For the text-containing cell, return its midpoint in [X, Y] coordinate format. 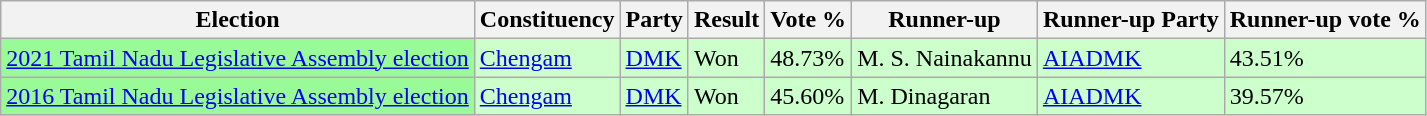
Party [654, 20]
M. Dinagaran [945, 96]
43.51% [1325, 58]
Runner-up vote % [1325, 20]
Election [238, 20]
39.57% [1325, 96]
Runner-up Party [1130, 20]
Constituency [547, 20]
Vote % [808, 20]
48.73% [808, 58]
M. S. Nainakannu [945, 58]
Result [726, 20]
2021 Tamil Nadu Legislative Assembly election [238, 58]
2016 Tamil Nadu Legislative Assembly election [238, 96]
45.60% [808, 96]
Runner-up [945, 20]
